Identify which cell holds the provided text, then report its [X, Y] central coordinate. 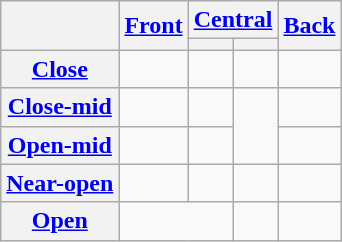
Central [233, 20]
Near-open [60, 183]
Open-mid [60, 145]
Close-mid [60, 107]
Open [60, 221]
Close [60, 69]
Back [310, 26]
Front [154, 26]
